Return [X, Y] of the center of cell containing provided text 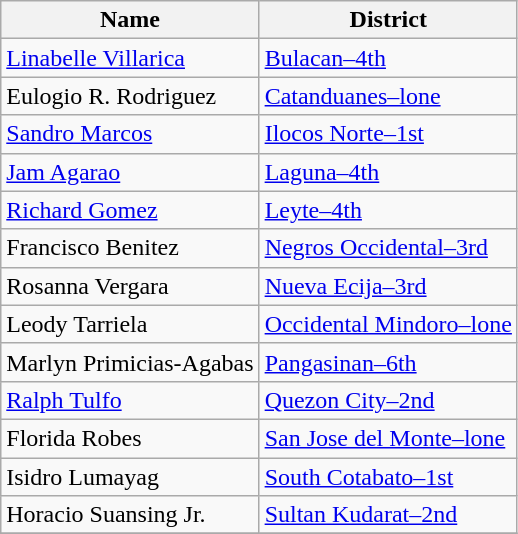
Leyte–4th [388, 210]
Rosanna Vergara [130, 286]
San Jose del Monte–lone [388, 438]
Marlyn Primicias-Agabas [130, 362]
Ralph Tulfo [130, 400]
Jam Agarao [130, 172]
Laguna–4th [388, 172]
Linabelle Villarica [130, 58]
Eulogio R. Rodriguez [130, 96]
Florida Robes [130, 438]
Horacio Suansing Jr. [130, 515]
District [388, 20]
Negros Occidental–3rd [388, 248]
Name [130, 20]
Catanduanes–lone [388, 96]
Quezon City–2nd [388, 400]
Nueva Ecija–3rd [388, 286]
Sandro Marcos [130, 134]
Leody Tarriela [130, 324]
Ilocos Norte–1st [388, 134]
Bulacan–4th [388, 58]
Isidro Lumayag [130, 477]
South Cotabato–1st [388, 477]
Pangasinan–6th [388, 362]
Occidental Mindoro–lone [388, 324]
Francisco Benitez [130, 248]
Sultan Kudarat–2nd [388, 515]
Richard Gomez [130, 210]
